Search for the cell housing the specified text and yield its [X, Y] center coordinate. 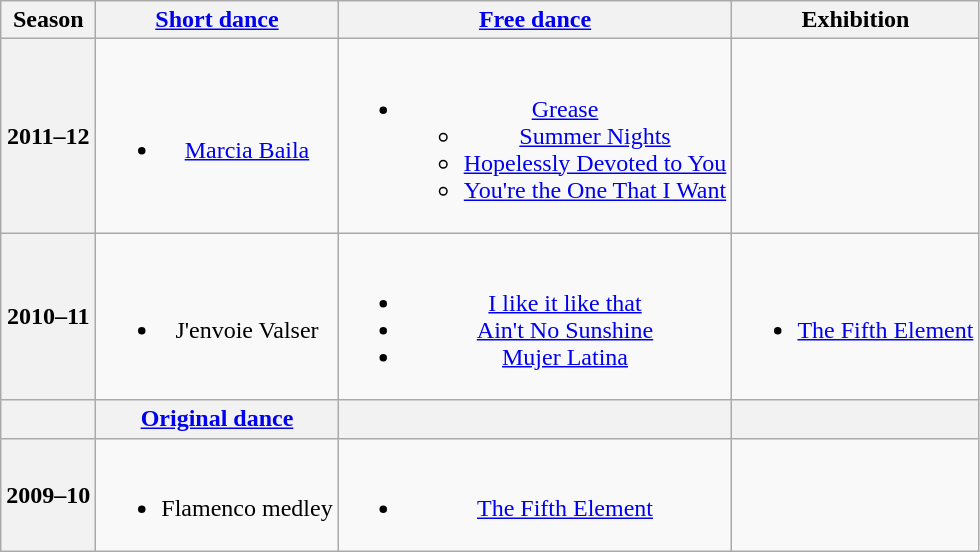
2011–12 [48, 136]
Exhibition [856, 20]
2009–10 [48, 494]
Free dance [535, 20]
I like it like that Ain't No Sunshine Mujer Latina [535, 316]
Season [48, 20]
2010–11 [48, 316]
Short dance [217, 20]
J'envoie Valser [217, 316]
GreaseSummer NightsHopelessly Devoted to YouYou're the One That I Want [535, 136]
Original dance [217, 419]
Marcia Baila [217, 136]
Flamenco medley [217, 494]
